From the cell containing the given text, extract its center point as (x, y) coordinate. 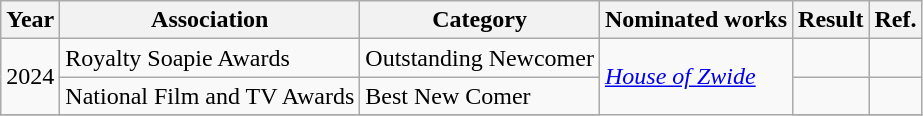
Best New Comer (480, 96)
Association (210, 20)
Category (480, 20)
Royalty Soapie Awards (210, 58)
Outstanding Newcomer (480, 58)
National Film and TV Awards (210, 96)
Result (831, 20)
Nominated works (696, 20)
Ref. (896, 20)
Year (30, 20)
House of Zwide (696, 77)
2024 (30, 77)
